Identify which cell holds the provided text, then report its (X, Y) central coordinate. 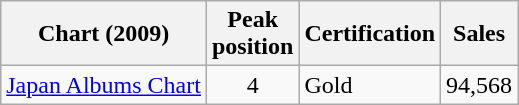
Sales (480, 34)
Japan Albums Chart (104, 85)
Gold (370, 85)
4 (252, 85)
Certification (370, 34)
Peakposition (252, 34)
Chart (2009) (104, 34)
94,568 (480, 85)
